Search for the cell housing the specified text and yield its (x, y) center coordinate. 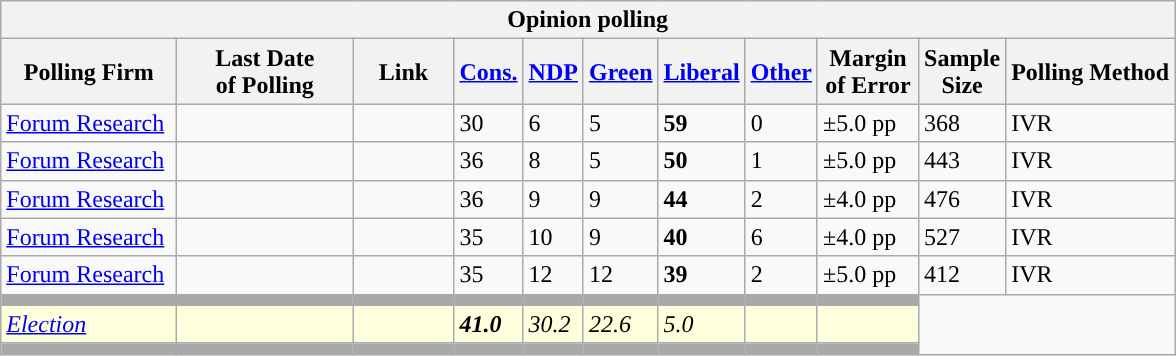
41.0 (488, 324)
476 (962, 199)
8 (553, 161)
22.6 (620, 324)
39 (702, 275)
1 (781, 161)
40 (702, 237)
50 (702, 161)
412 (962, 275)
SampleSize (962, 72)
NDP (553, 72)
44 (702, 199)
Marginof Error (868, 72)
30.2 (553, 324)
Polling Method (1090, 72)
Green (620, 72)
59 (702, 123)
Polling Firm (89, 72)
Election (89, 324)
0 (781, 123)
443 (962, 161)
Liberal (702, 72)
5.0 (702, 324)
Link (404, 72)
Last Dateof Polling (265, 72)
Cons. (488, 72)
527 (962, 237)
10 (553, 237)
368 (962, 123)
Opinion polling (588, 20)
30 (488, 123)
Other (781, 72)
